Pinpoint the cell where the given text exists, returning its (X, Y) midpoint coordinate. 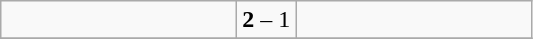
2 – 1 (266, 20)
